Search for the cell housing the specified text and yield its [X, Y] center coordinate. 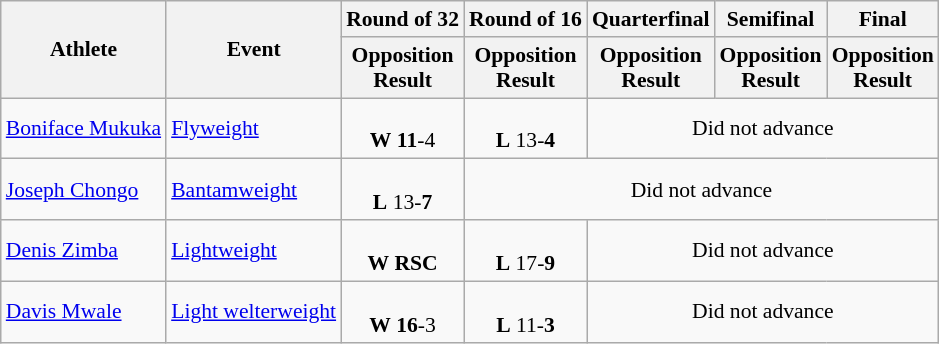
Denis Zimba [84, 250]
Davis Mwale [84, 312]
Light welterweight [254, 312]
L 17-9 [526, 250]
L 11-3 [526, 312]
L 13-4 [526, 128]
Semifinal [771, 19]
W 11-4 [402, 128]
W 16-3 [402, 312]
L 13-7 [402, 190]
Bantamweight [254, 190]
Flyweight [254, 128]
Boniface Mukuka [84, 128]
Final [883, 19]
Round of 16 [526, 19]
W RSC [402, 250]
Event [254, 50]
Round of 32 [402, 19]
Lightweight [254, 250]
Athlete [84, 50]
Quarterfinal [651, 19]
Joseph Chongo [84, 190]
